Capture the cell that displays the provided text and extract its [X, Y] central coordinate. 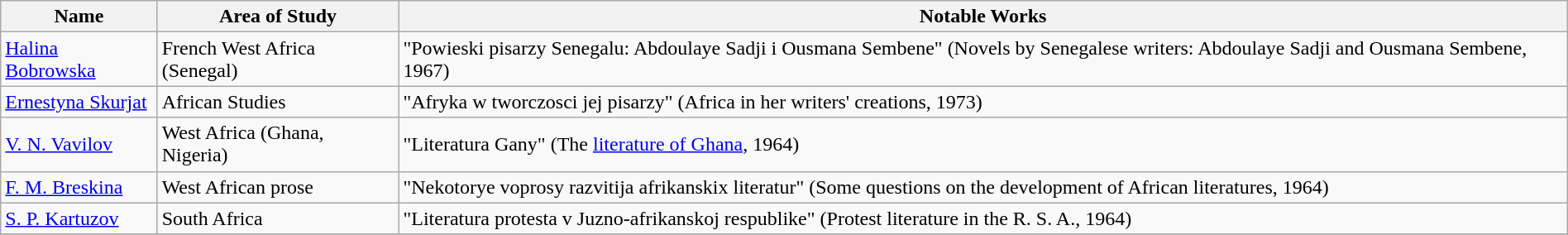
"Nekotorye voprosy razvitija afrikanskix literatur" (Some questions on the development of African literatures, 1964) [982, 187]
Notable Works [982, 17]
West Africa (Ghana, Nigeria) [278, 144]
Ernestyna Skurjat [79, 102]
"Literatura Gany" (The literature of Ghana, 1964) [982, 144]
"Afryka w tworczosci jej pisarzy" (Africa in her writers' creations, 1973) [982, 102]
F. M. Breskina [79, 187]
S. P. Kartuzov [79, 218]
V. N. Vavilov [79, 144]
French West Africa (Senegal) [278, 60]
West African prose [278, 187]
Halina Bobrowska [79, 60]
South Africa [278, 218]
"Powieski pisarzy Senegalu: Abdoulaye Sadji i Ousmana Sembene" (Novels by Senegalese writers: Abdoulaye Sadji and Ousmana Sembene, 1967) [982, 60]
African Studies [278, 102]
Name [79, 17]
Area of Study [278, 17]
"Literatura protesta v Juzno-afrikanskoj respublike" (Protest literature in the R. S. A., 1964) [982, 218]
